Pinpoint the cell where the given text exists, returning its [x, y] midpoint coordinate. 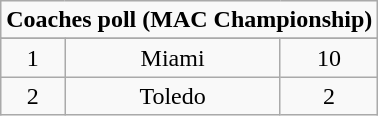
Miami [172, 58]
1 [33, 58]
Toledo [172, 96]
Coaches poll (MAC Championship) [190, 20]
10 [329, 58]
